Search for the cell housing the specified text and yield its (X, Y) center coordinate. 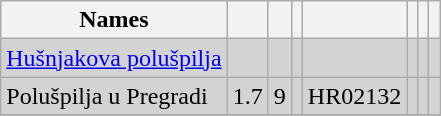
HR02132 (354, 96)
Hušnjakova polušpilja (114, 58)
9 (280, 96)
1.7 (248, 96)
Polušpilja u Pregradi (114, 96)
Names (114, 20)
